Return [X, Y] of the center of cell containing provided text 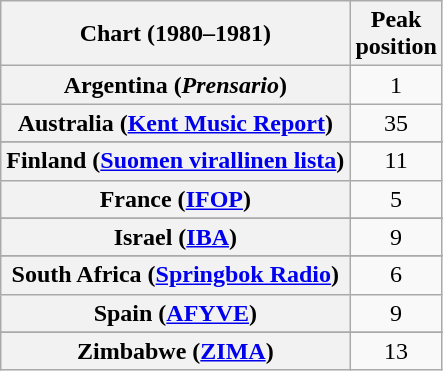
Zimbabwe (ZIMA) [176, 351]
1 [396, 85]
South Africa (Springbok Radio) [176, 275]
Peakposition [396, 34]
Finland (Suomen virallinen lista) [176, 161]
11 [396, 161]
35 [396, 123]
5 [396, 199]
Israel (IBA) [176, 237]
Argentina (Prensario) [176, 85]
Spain (AFYVE) [176, 313]
6 [396, 275]
France (IFOP) [176, 199]
Australia (Kent Music Report) [176, 123]
Chart (1980–1981) [176, 34]
13 [396, 351]
